Return the (X, Y) coordinate for the center point of the cell that contains the specified text.  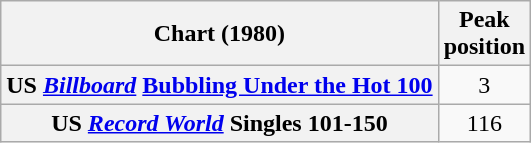
Chart (1980) (220, 34)
US Record World Singles 101-150 (220, 123)
US Billboard Bubbling Under the Hot 100 (220, 85)
116 (484, 123)
Peakposition (484, 34)
3 (484, 85)
